From the cell containing the given text, extract its center point as [X, Y] coordinate. 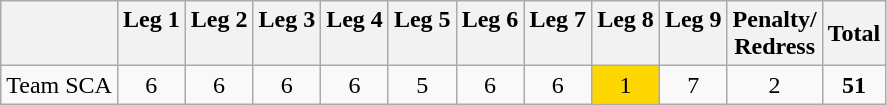
Leg 1 [151, 34]
51 [854, 85]
1 [626, 85]
Leg 5 [422, 34]
Leg 3 [287, 34]
7 [693, 85]
Leg 2 [219, 34]
Leg 7 [558, 34]
5 [422, 85]
Leg 8 [626, 34]
Leg 9 [693, 34]
Leg 6 [490, 34]
Leg 4 [355, 34]
Team SCA [60, 85]
Penalty/Redress [774, 34]
2 [774, 85]
Total [854, 34]
